Pinpoint the cell where the given text exists, returning its (x, y) midpoint coordinate. 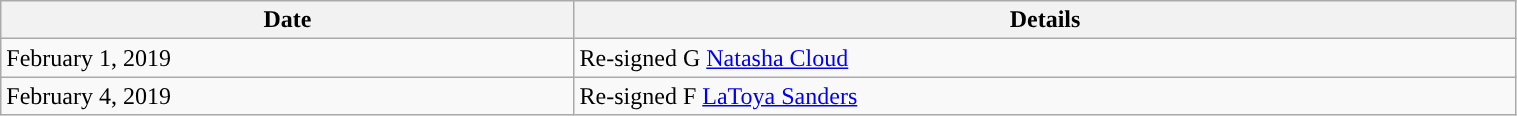
Date (288, 20)
February 4, 2019 (288, 96)
Re-signed G Natasha Cloud (1045, 58)
February 1, 2019 (288, 58)
Re-signed F LaToya Sanders (1045, 96)
Details (1045, 20)
